Identify which cell holds the provided text, then report its (x, y) central coordinate. 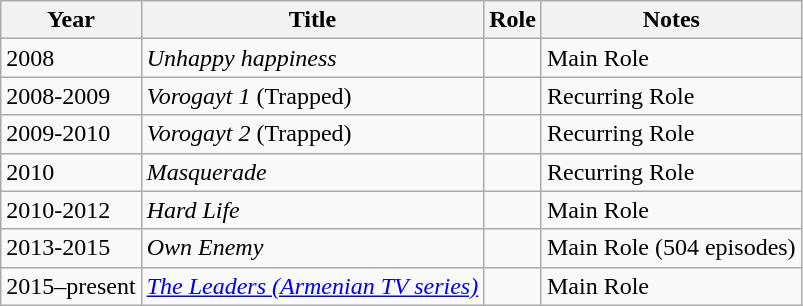
Masquerade (312, 172)
2008-2009 (71, 96)
Role (513, 20)
2008 (71, 58)
2010-2012 (71, 210)
2009-2010 (71, 134)
2010 (71, 172)
Main Role (504 episodes) (671, 248)
Vorogayt 1 (Trapped) (312, 96)
Own Enemy (312, 248)
Unhappy happiness (312, 58)
Notes (671, 20)
Title (312, 20)
Hard Life (312, 210)
2013-2015 (71, 248)
Year (71, 20)
Vorogayt 2 (Trapped) (312, 134)
The Leaders (Armenian TV series) (312, 286)
2015–present (71, 286)
